Provide the [X, Y] coordinate of the cell's center where the given text is located.  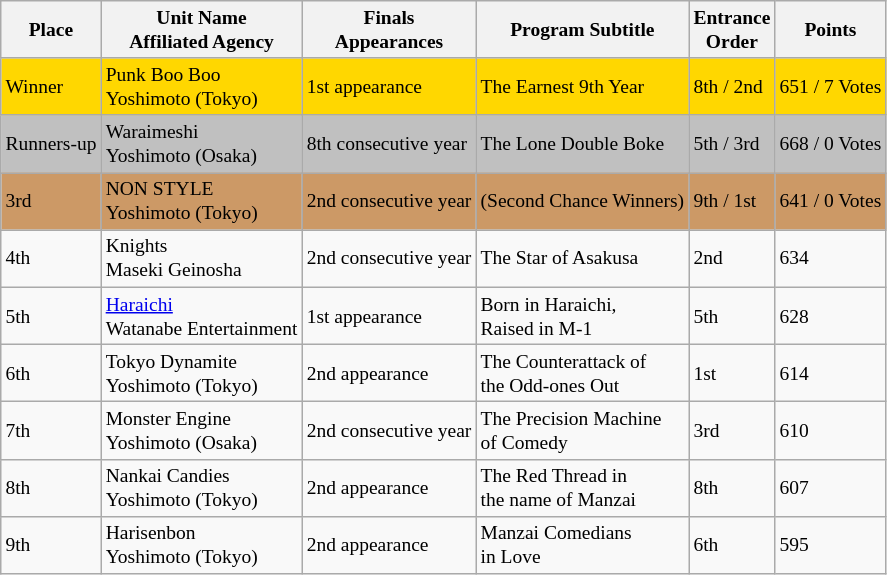
The Earnest 9th Year [582, 86]
Winner [51, 86]
Punk Boo BooYoshimoto (Tokyo) [202, 86]
The Red Thread inthe name of Manzai [582, 488]
628 [830, 316]
HaraichiWatanabe Entertainment [202, 316]
Runners-up [51, 144]
KnightsMaseki Geinosha [202, 258]
595 [830, 544]
610 [830, 430]
8th consecutive year [389, 144]
641 / 0 Votes [830, 202]
EntranceOrder [732, 30]
FinalsAppearances [389, 30]
651 / 7 Votes [830, 86]
668 / 0 Votes [830, 144]
5th / 3rd [732, 144]
Monster EngineYoshimoto (Osaka) [202, 430]
NON STYLEYoshimoto (Tokyo) [202, 202]
2nd [732, 258]
9th / 1st [732, 202]
(Second Chance Winners) [582, 202]
8th / 2nd [732, 86]
Born in Haraichi,Raised in M-1 [582, 316]
The Star of Asakusa [582, 258]
Points [830, 30]
607 [830, 488]
Tokyo DynamiteYoshimoto (Tokyo) [202, 372]
Unit NameAffiliated Agency [202, 30]
The Precision Machineof Comedy [582, 430]
The Lone Double Boke [582, 144]
HarisenbonYoshimoto (Tokyo) [202, 544]
7th [51, 430]
1st [732, 372]
WaraimeshiYoshimoto (Osaka) [202, 144]
The Counterattack ofthe Odd-ones Out [582, 372]
4th [51, 258]
Program Subtitle [582, 30]
Manzai Comediansin Love [582, 544]
Nankai CandiesYoshimoto (Tokyo) [202, 488]
634 [830, 258]
Place [51, 30]
614 [830, 372]
9th [51, 544]
